Determine the [x, y] coordinate at the center of the cell enclosing the given text.  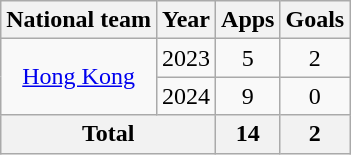
Year [186, 20]
Hong Kong [79, 77]
0 [315, 96]
2023 [186, 58]
Goals [315, 20]
14 [248, 134]
5 [248, 58]
2024 [186, 96]
Apps [248, 20]
9 [248, 96]
National team [79, 20]
Total [108, 134]
